For the text-containing cell, return its midpoint in [X, Y] coordinate format. 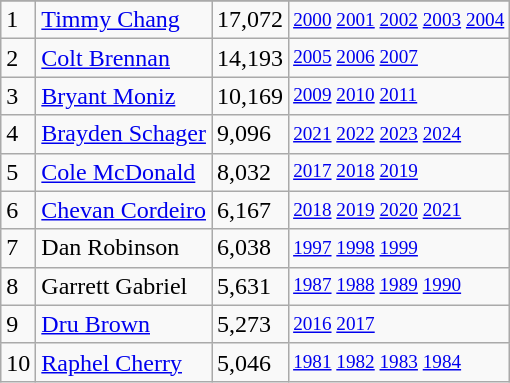
9,096 [250, 134]
10 [18, 362]
5 [18, 172]
14,193 [250, 58]
1 [18, 20]
5,046 [250, 362]
17,072 [250, 20]
2000 2001 2002 2003 2004 [399, 20]
Dru Brown [124, 324]
6 [18, 210]
8 [18, 286]
10,169 [250, 96]
2009 2010 2011 [399, 96]
Bryant Moniz [124, 96]
2017 2018 2019 [399, 172]
1987 1988 1989 1990 [399, 286]
8,032 [250, 172]
1997 1998 1999 [399, 248]
6,167 [250, 210]
Chevan Cordeiro [124, 210]
Garrett Gabriel [124, 286]
Dan Robinson [124, 248]
2018 2019 2020 2021 [399, 210]
Brayden Schager [124, 134]
Timmy Chang [124, 20]
2 [18, 58]
9 [18, 324]
2016 2017 [399, 324]
6,038 [250, 248]
5,273 [250, 324]
7 [18, 248]
3 [18, 96]
1981 1982 1983 1984 [399, 362]
2021 2022 2023 2024 [399, 134]
4 [18, 134]
Cole McDonald [124, 172]
Colt Brennan [124, 58]
2005 2006 2007 [399, 58]
5,631 [250, 286]
Raphel Cherry [124, 362]
